From the cell containing the given text, extract its center point as (x, y) coordinate. 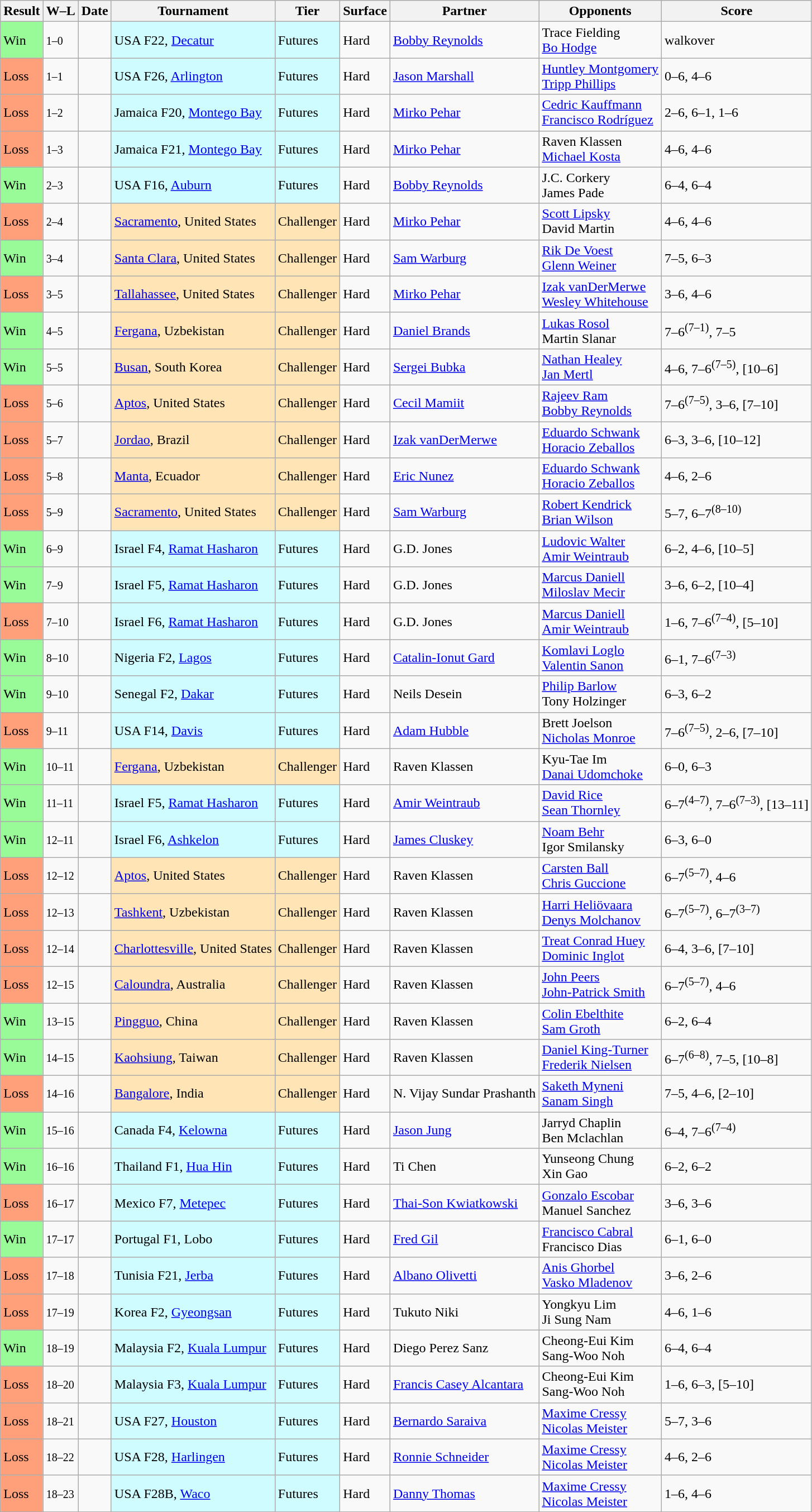
15–16 (60, 1131)
5–7 (60, 439)
Rik De Voest Glenn Weiner (600, 258)
Opponents (600, 11)
Tashkent, Uzbekistan (193, 912)
Israel F4, Ramat Hasharon (193, 548)
Israel F6, Ashkelon (193, 839)
11–11 (60, 803)
6–3, 3–6, [10–12] (737, 439)
Daniel Brands (464, 331)
6–7(6–8), 7–5, [10–8] (737, 1058)
6–0, 6–3 (737, 766)
17–19 (60, 1311)
6–2, 4–6, [10–5] (737, 548)
14–15 (60, 1058)
Carsten Ball Chris Guccione (600, 876)
Komlavi Loglo Valentin Sanon (600, 658)
Treat Conrad Huey Dominic Inglot (600, 948)
Colin Ebelthite Sam Groth (600, 1021)
W–L (60, 11)
2–3 (60, 185)
Danny Thomas (464, 1494)
Trace Fielding Bo Hodge (600, 40)
Anis Ghorbel Vasko Mladenov (600, 1276)
Eric Nunez (464, 476)
Thai-Son Kwiatkowski (464, 1203)
USA F16, Auburn (193, 185)
Score (737, 11)
Bernardo Saraiva (464, 1421)
6–4, 3–6, [7–10] (737, 948)
4–6, 7–6(7–5), [10–6] (737, 366)
13–15 (60, 1021)
3–6, 6–2, [10–4] (737, 585)
Jason Jung (464, 1131)
Sergei Bubka (464, 366)
Francisco Cabral Francisco Dias (600, 1239)
Mexico F7, Metepec (193, 1203)
Date (95, 11)
Ludovic Walter Amir Weintraub (600, 548)
0–6, 4–6 (737, 76)
6–2, 6–2 (737, 1166)
Senegal F2, Dakar (193, 694)
1–6, 7–6(7–4), [5–10] (737, 621)
18–22 (60, 1457)
Diego Perez Sanz (464, 1348)
1–0 (60, 40)
5–9 (60, 513)
Rajeev Ram Bobby Reynolds (600, 403)
Caloundra, Australia (193, 984)
Neils Desein (464, 694)
Jason Marshall (464, 76)
Portugal F1, Lobo (193, 1239)
Manta, Ecuador (193, 476)
Charlottesville, United States (193, 948)
Kyu-Tae Im Danai Udomchoke (600, 766)
Fred Gil (464, 1239)
5–7, 6–7(8–10) (737, 513)
walkover (737, 40)
3–6, 3–6 (737, 1203)
James Cluskey (464, 839)
Tallahassee, United States (193, 294)
Francis Casey Alcantara (464, 1384)
6–7(4–7), 7–6(7–3), [13–11] (737, 803)
USA F28, Harlingen (193, 1457)
Yunseong Chung Xin Gao (600, 1166)
5–6 (60, 403)
7–9 (60, 585)
David Rice Sean Thornley (600, 803)
18–21 (60, 1421)
7–5, 4–6, [2–10] (737, 1094)
7–6(7–5), 3–6, [7–10] (737, 403)
17–17 (60, 1239)
18–20 (60, 1384)
Lukas Rosol Martin Slanar (600, 331)
Amir Weintraub (464, 803)
Scott Lipsky David Martin (600, 221)
Tukuto Niki (464, 1311)
6–3, 6–2 (737, 694)
Gonzalo Escobar Manuel Sanchez (600, 1203)
USA F28B, Waco (193, 1494)
3–6, 4–6 (737, 294)
18–23 (60, 1494)
6–4, 7–6(7–4) (737, 1131)
Jarryd Chaplin Ben Mclachlan (600, 1131)
1–2 (60, 113)
Brett Joelson Nicholas Monroe (600, 731)
Cecil Mamiit (464, 403)
6–7(5–7), 6–7(3–7) (737, 912)
3–6, 2–6 (737, 1276)
Kaohsiung, Taiwan (193, 1058)
Partner (464, 11)
Jamaica F21, Montego Bay (193, 149)
J.C. Corkery James Pade (600, 185)
6–9 (60, 548)
Thailand F1, Hua Hin (193, 1166)
12–11 (60, 839)
Marcus Daniell Miloslav Mecir (600, 585)
Pingguo, China (193, 1021)
7–10 (60, 621)
Izak vanDerMerwe (464, 439)
Albano Olivetti (464, 1276)
Jamaica F20, Montego Bay (193, 113)
14–16 (60, 1094)
9–11 (60, 731)
6–1, 7–6(7–3) (737, 658)
Malaysia F2, Kuala Lumpur (193, 1348)
Huntley Montgomery Tripp Phillips (600, 76)
Result (22, 11)
3–5 (60, 294)
8–10 (60, 658)
Adam Hubble (464, 731)
2–6, 6–1, 1–6 (737, 113)
Nathan Healey Jan Mertl (600, 366)
Malaysia F3, Kuala Lumpur (193, 1384)
9–10 (60, 694)
1–1 (60, 76)
6–2, 6–4 (737, 1021)
USA F14, Davis (193, 731)
12–15 (60, 984)
Marcus Daniell Amir Weintraub (600, 621)
17–18 (60, 1276)
4–5 (60, 331)
Korea F2, Gyeongsan (193, 1311)
Saketh Myneni Sanam Singh (600, 1094)
18–19 (60, 1348)
Cedric Kauffmann Francisco Rodríguez (600, 113)
1–3 (60, 149)
Ti Chen (464, 1166)
7–6(7–5), 2–6, [7–10] (737, 731)
Santa Clara, United States (193, 258)
3–4 (60, 258)
16–17 (60, 1203)
2–4 (60, 221)
Robert Kendrick Brian Wilson (600, 513)
6–3, 6–0 (737, 839)
5–5 (60, 366)
7–6(7–1), 7–5 (737, 331)
10–11 (60, 766)
USA F26, Arlington (193, 76)
Daniel King-Turner Frederik Nielsen (600, 1058)
16–16 (60, 1166)
7–5, 6–3 (737, 258)
Catalin-Ionut Gard (464, 658)
12–14 (60, 948)
Bangalore, India (193, 1094)
Israel F6, Ramat Hasharon (193, 621)
Busan, South Korea (193, 366)
Yongkyu Lim Ji Sung Nam (600, 1311)
4–6, 1–6 (737, 1311)
1–6, 4–6 (737, 1494)
12–12 (60, 876)
Jordao, Brazil (193, 439)
5–7, 3–6 (737, 1421)
6–1, 6–0 (737, 1239)
Raven Klassen Michael Kosta (600, 149)
John Peers John-Patrick Smith (600, 984)
1–6, 6–3, [5–10] (737, 1384)
Tunisia F21, Jerba (193, 1276)
Harri Heliövaara Denys Molchanov (600, 912)
Izak vanDerMerwe Wesley Whitehouse (600, 294)
Ronnie Schneider (464, 1457)
Noam Behr Igor Smilansky (600, 839)
Tier (307, 11)
Tournament (193, 11)
USA F27, Houston (193, 1421)
Surface (365, 11)
Nigeria F2, Lagos (193, 658)
N. Vijay Sundar Prashanth (464, 1094)
Philip Barlow Tony Holzinger (600, 694)
5–8 (60, 476)
12–13 (60, 912)
Canada F4, Kelowna (193, 1131)
USA F22, Decatur (193, 40)
